Return [x, y] of the center of cell containing provided text 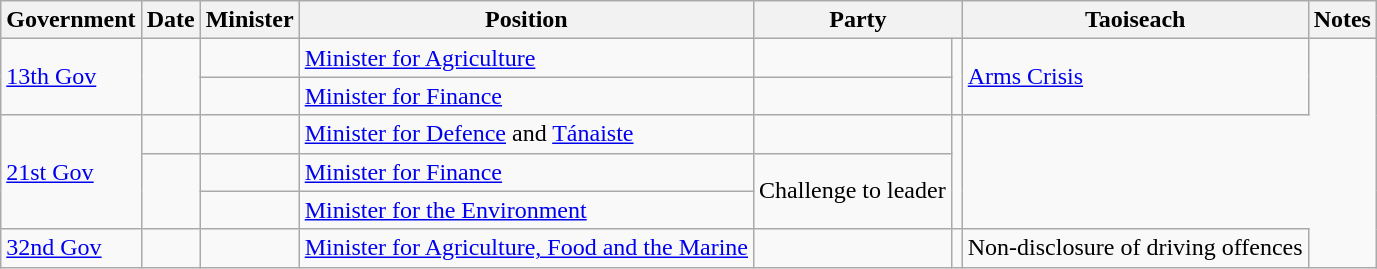
21st Gov [71, 172]
Minister for Agriculture, Food and the Marine [526, 248]
Minister for Agriculture [526, 58]
32nd Gov [71, 248]
Party [858, 20]
Notes [1342, 20]
Arms Crisis [1135, 77]
Challenge to leader [853, 191]
Minister for Defence and Tánaiste [526, 134]
Date [170, 20]
Minister [250, 20]
Position [526, 20]
Non-disclosure of driving offences [1135, 248]
13th Gov [71, 77]
Taoiseach [1135, 20]
Minister for the Environment [526, 210]
Government [71, 20]
